From the cell containing the given text, extract its center point as (x, y) coordinate. 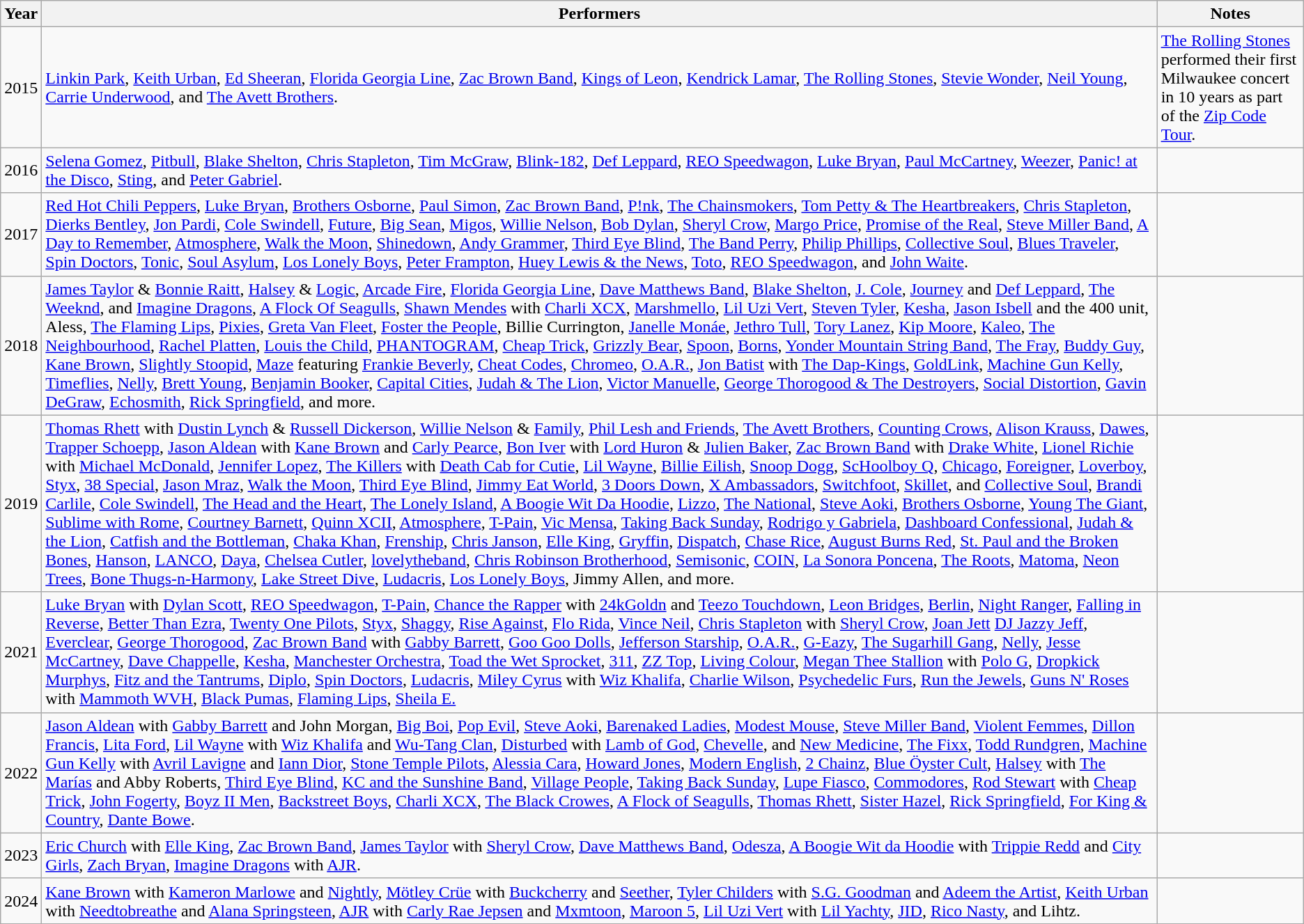
2017 (21, 234)
2016 (21, 170)
The Rolling Stones performed their first Milwaukee concert in 10 years as part of the Zip Code Tour. (1230, 88)
Notes (1230, 14)
2022 (21, 773)
Year (21, 14)
2021 (21, 652)
Performers (599, 14)
2023 (21, 855)
2015 (21, 88)
2024 (21, 901)
2019 (21, 503)
2018 (21, 345)
